Capture the cell that displays the provided text and extract its [X, Y] central coordinate. 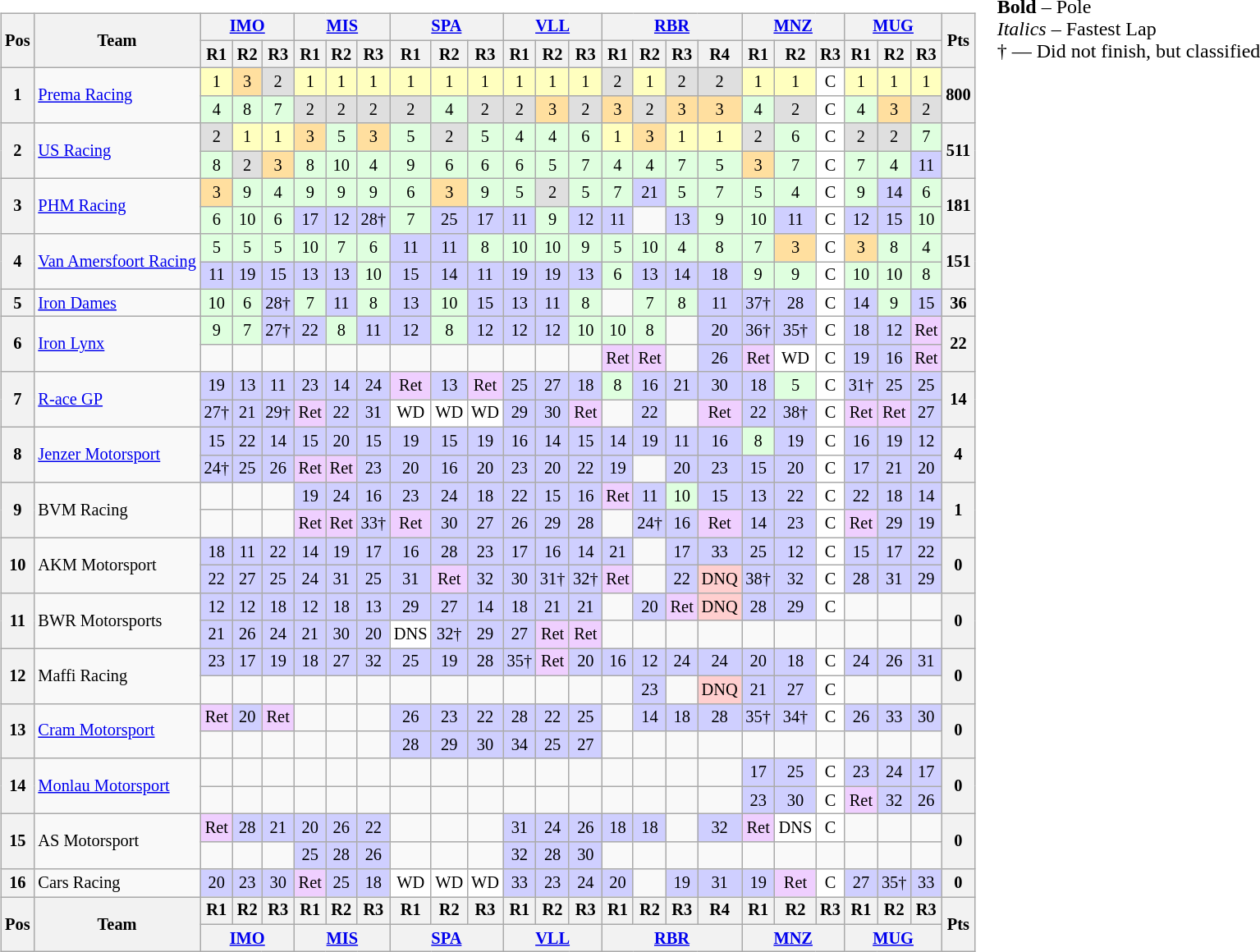
36 [958, 303]
US Racing [117, 151]
36† [758, 331]
33† [373, 524]
Prema Racing [117, 95]
37† [758, 303]
151 [958, 261]
BVM Racing [117, 510]
R-ace GP [117, 399]
Maffi Racing [117, 676]
Iron Lynx [117, 345]
Monlau Motorsport [117, 786]
AKM Motorsport [117, 565]
AS Motorsport [117, 842]
Van Amersfoort Racing [117, 261]
Jenzer Motorsport [117, 455]
800 [958, 95]
Cars Racing [117, 883]
29† [278, 414]
Iron Dames [117, 303]
511 [958, 151]
Cram Motorsport [117, 730]
34 [520, 745]
BWR Motorsports [117, 620]
PHM Racing [117, 207]
34† [795, 717]
181 [958, 207]
